Output the [X, Y] coordinate of the center of the cell containing the given text.  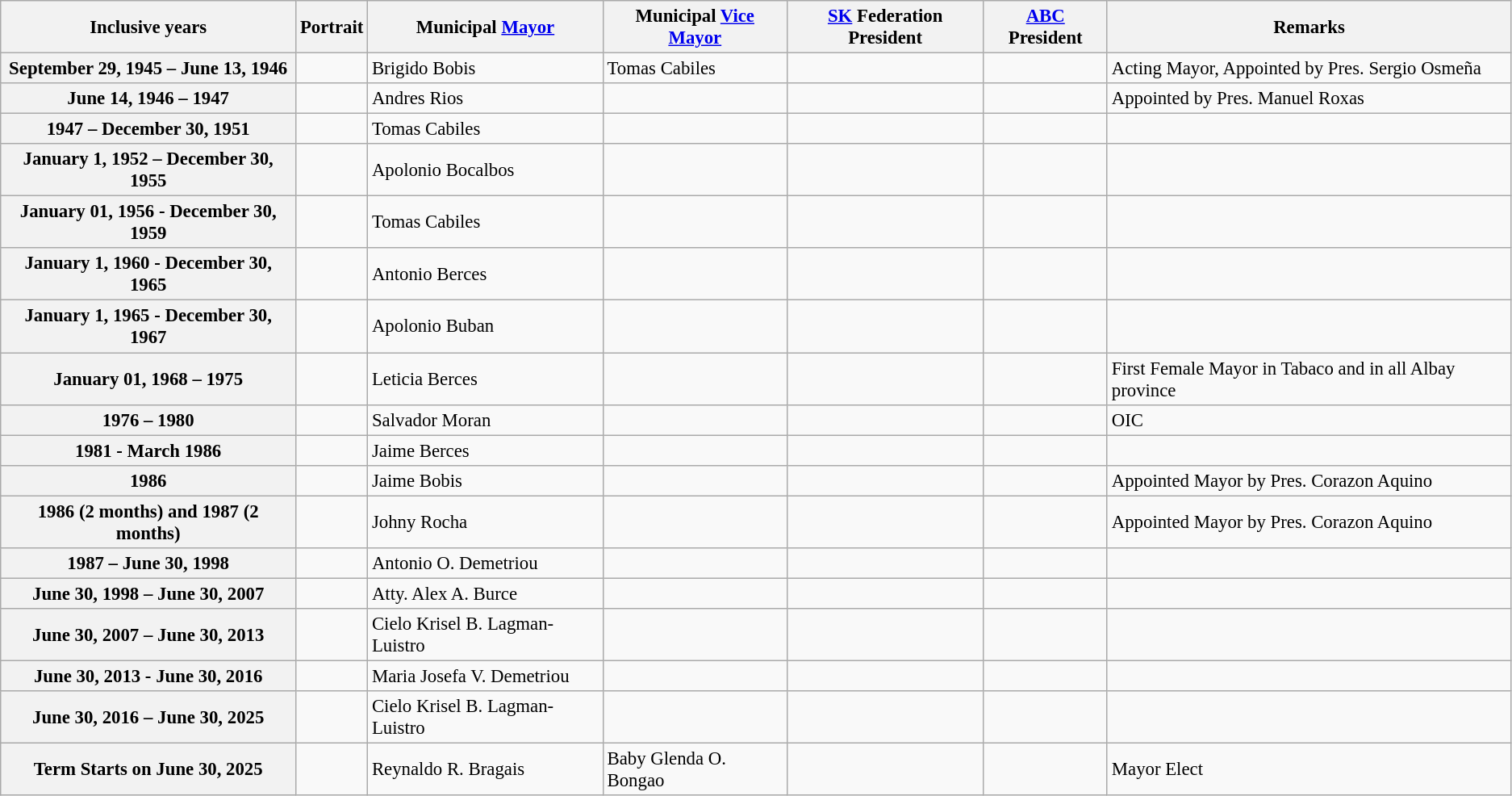
Municipal Mayor [486, 27]
Atty. Alex A. Burce [486, 593]
Andres Rios [486, 98]
Johny Rocha [486, 522]
Baby Glenda O. Bongao [695, 770]
Jaime Berces [486, 450]
1986 [148, 480]
Appointed by Pres. Manuel Roxas [1309, 98]
Brigido Bobis [486, 69]
1976 – 1980 [148, 420]
Jaime Bobis [486, 480]
January 1, 1965 - December 30, 1967 [148, 326]
Reynaldo R. Bragais [486, 770]
Leticia Berces [486, 379]
Remarks [1309, 27]
First Female Mayor in Tabaco and in all Albay province [1309, 379]
Salvador Moran [486, 420]
June 30, 1998 – June 30, 2007 [148, 593]
Municipal Vice Mayor [695, 27]
Portrait [332, 27]
Mayor Elect [1309, 770]
January 01, 1968 – 1975 [148, 379]
January 1, 1952 – December 30, 1955 [148, 170]
1947 – December 30, 1951 [148, 129]
Acting Mayor, Appointed by Pres. Sergio Osmeña [1309, 69]
September 29, 1945 – June 13, 1946 [148, 69]
Maria Josefa V. Demetriou [486, 676]
SK Federation President [885, 27]
June 30, 2007 – June 30, 2013 [148, 635]
1986 (2 months) and 1987 (2 months) [148, 522]
June 30, 2013 - June 30, 2016 [148, 676]
June 14, 1946 – 1947 [148, 98]
1981 - March 1986 [148, 450]
Antonio O. Demetriou [486, 563]
OIC [1309, 420]
Inclusive years [148, 27]
June 30, 2016 – June 30, 2025 [148, 717]
Antonio Berces [486, 274]
Apolonio Buban [486, 326]
ABC President [1046, 27]
January 01, 1956 - December 30, 1959 [148, 223]
1987 – June 30, 1998 [148, 563]
Term Starts on June 30, 2025 [148, 770]
Apolonio Bocalbos [486, 170]
January 1, 1960 - December 30, 1965 [148, 274]
